Output the (X, Y) coordinate of the center of the cell containing the given text.  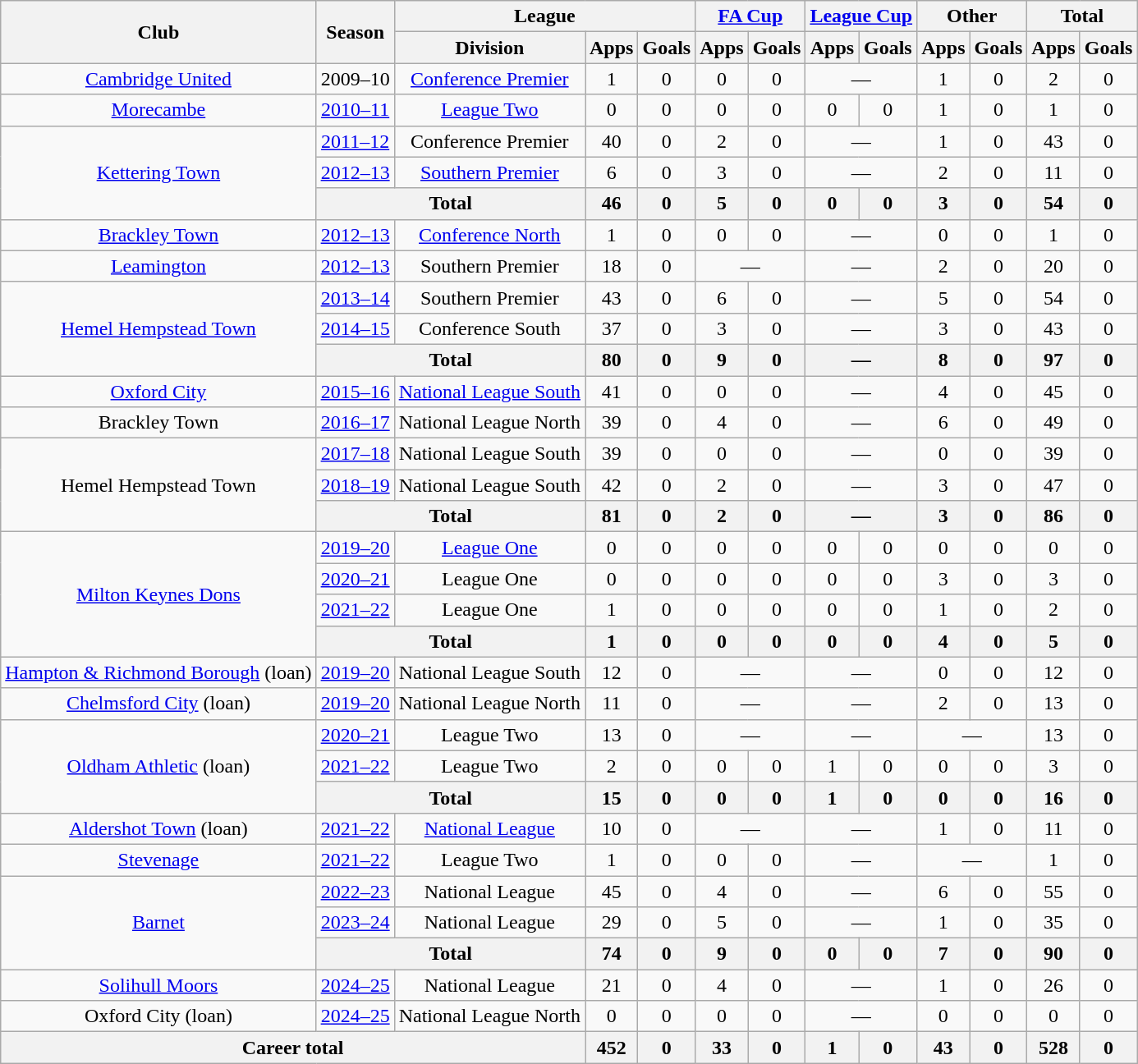
Season (355, 32)
90 (1053, 954)
29 (611, 923)
21 (611, 985)
Leamington (158, 266)
10 (611, 828)
2018–19 (355, 485)
40 (611, 141)
80 (611, 360)
35 (1053, 923)
Oldham Athletic (loan) (158, 766)
Kettering Town (158, 172)
528 (1053, 1048)
2016–17 (355, 423)
42 (611, 485)
Division (489, 48)
55 (1053, 891)
Stevenage (158, 860)
46 (611, 204)
Cambridge United (158, 79)
Other (972, 16)
League (545, 16)
Morecambe (158, 110)
Oxford City (158, 392)
74 (611, 954)
2011–12 (355, 141)
Solihull Moors (158, 985)
452 (611, 1048)
FA Cup (750, 16)
33 (722, 1048)
2010–11 (355, 110)
20 (1053, 266)
41 (611, 392)
26 (1053, 985)
Club (158, 32)
2022–23 (355, 891)
16 (1053, 797)
7 (943, 954)
81 (611, 516)
Milton Keynes Dons (158, 594)
15 (611, 797)
Aldershot Town (loan) (158, 828)
Hampton & Richmond Borough (loan) (158, 672)
Career total (293, 1048)
47 (1053, 485)
49 (1053, 423)
League Cup (861, 16)
Oxford City (loan) (158, 1016)
86 (1053, 516)
37 (611, 328)
Conference South (489, 328)
Chelmsford City (loan) (158, 704)
2015–16 (355, 392)
Conference North (489, 235)
18 (611, 266)
2017–18 (355, 454)
2023–24 (355, 923)
2014–15 (355, 328)
2013–14 (355, 297)
97 (1053, 360)
Barnet (158, 922)
8 (943, 360)
2009–10 (355, 79)
